Return (X, Y) of the center of cell containing provided text 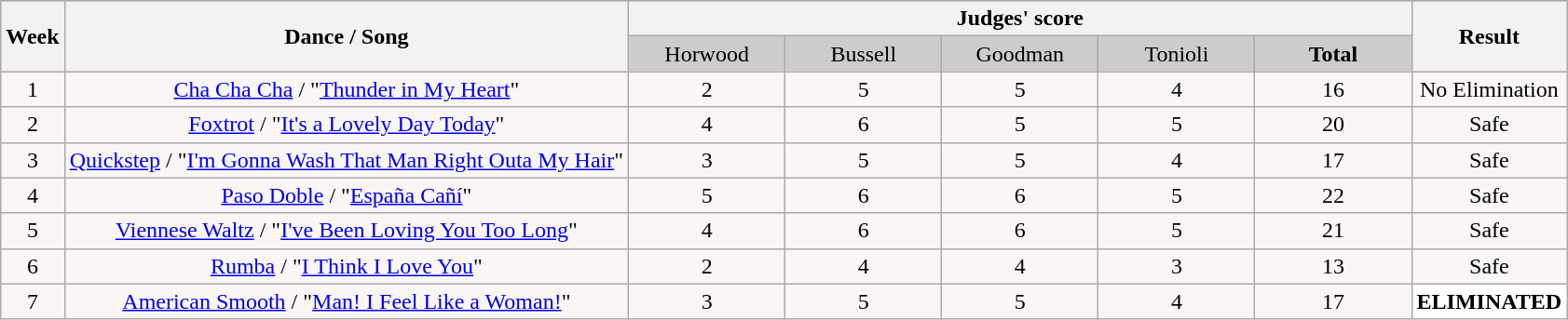
21 (1333, 231)
Result (1489, 36)
Dance / Song (347, 36)
13 (1333, 266)
Week (33, 36)
Viennese Waltz / "I've Been Loving You Too Long" (347, 231)
Paso Doble / "España Cañí" (347, 195)
Quickstep / "I'm Gonna Wash That Man Right Outa My Hair" (347, 160)
16 (1333, 89)
American Smooth / "Man! I Feel Like a Woman!" (347, 301)
Judges' score (1020, 19)
Cha Cha Cha / "Thunder in My Heart" (347, 89)
Horwood (707, 54)
Foxtrot / "It's a Lovely Day Today" (347, 125)
20 (1333, 125)
22 (1333, 195)
1 (33, 89)
Total (1333, 54)
Bussell (864, 54)
Goodman (1020, 54)
No Elimination (1489, 89)
Rumba / "I Think I Love You" (347, 266)
7 (33, 301)
Tonioli (1177, 54)
ELIMINATED (1489, 301)
